Find where the given text appears and provide that cell's center as [X, Y] coordinate. 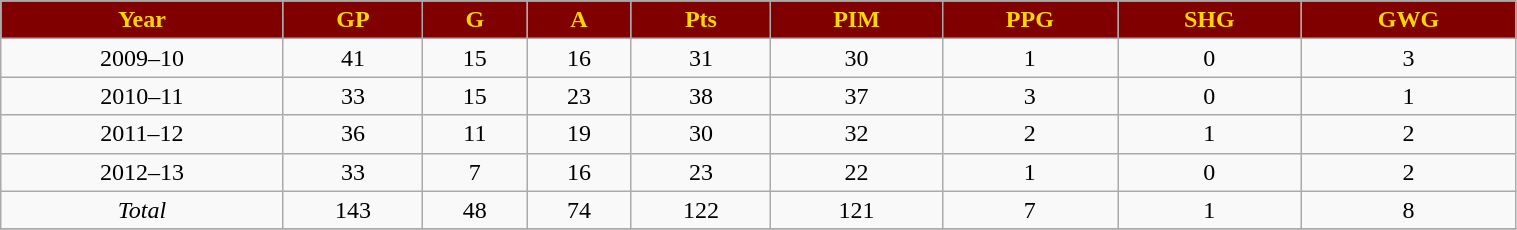
Year [142, 20]
38 [701, 96]
36 [353, 134]
Pts [701, 20]
GWG [1408, 20]
32 [856, 134]
SHG [1210, 20]
19 [579, 134]
2010–11 [142, 96]
A [579, 20]
122 [701, 210]
11 [475, 134]
PPG [1030, 20]
31 [701, 58]
2011–12 [142, 134]
22 [856, 172]
GP [353, 20]
2009–10 [142, 58]
121 [856, 210]
143 [353, 210]
37 [856, 96]
G [475, 20]
8 [1408, 210]
Total [142, 210]
48 [475, 210]
PIM [856, 20]
41 [353, 58]
74 [579, 210]
2012–13 [142, 172]
